Output the [X, Y] coordinate of the center of the cell containing the given text.  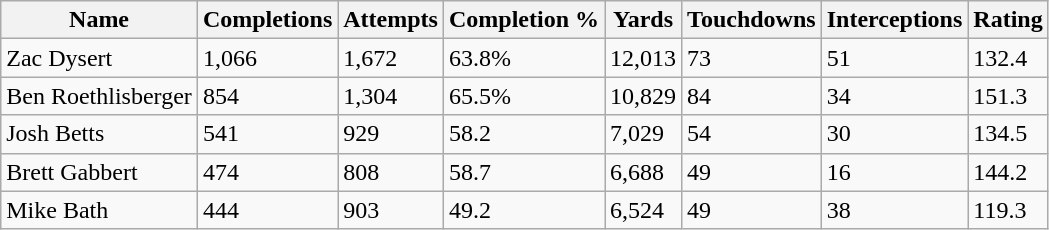
16 [894, 172]
Josh Betts [100, 134]
6,688 [644, 172]
929 [391, 134]
903 [391, 210]
10,829 [644, 96]
Yards [644, 20]
12,013 [644, 58]
1,304 [391, 96]
854 [267, 96]
49.2 [524, 210]
134.5 [1008, 134]
Name [100, 20]
84 [752, 96]
1,066 [267, 58]
474 [267, 172]
Interceptions [894, 20]
808 [391, 172]
7,029 [644, 134]
Brett Gabbert [100, 172]
63.8% [524, 58]
Touchdowns [752, 20]
30 [894, 134]
54 [752, 134]
58.7 [524, 172]
Completion % [524, 20]
65.5% [524, 96]
541 [267, 134]
Zac Dysert [100, 58]
Mike Bath [100, 210]
Ben Roethlisberger [100, 96]
51 [894, 58]
Completions [267, 20]
Attempts [391, 20]
34 [894, 96]
119.3 [1008, 210]
Rating [1008, 20]
38 [894, 210]
444 [267, 210]
132.4 [1008, 58]
151.3 [1008, 96]
6,524 [644, 210]
58.2 [524, 134]
144.2 [1008, 172]
1,672 [391, 58]
73 [752, 58]
